Output the (X, Y) coordinate of the center of the cell containing the given text.  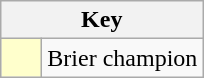
Key (102, 20)
Brier champion (122, 58)
